Provide the [X, Y] coordinate of the cell's center where the given text is located.  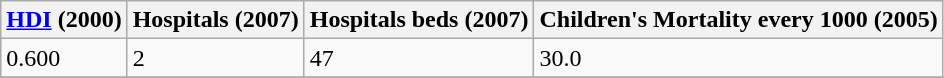
47 [419, 58]
30.0 [738, 58]
Hospitals beds (2007) [419, 20]
Hospitals (2007) [216, 20]
2 [216, 58]
HDI (2000) [64, 20]
0.600 [64, 58]
Children's Mortality every 1000 (2005) [738, 20]
